Search for the cell housing the specified text and yield its [X, Y] center coordinate. 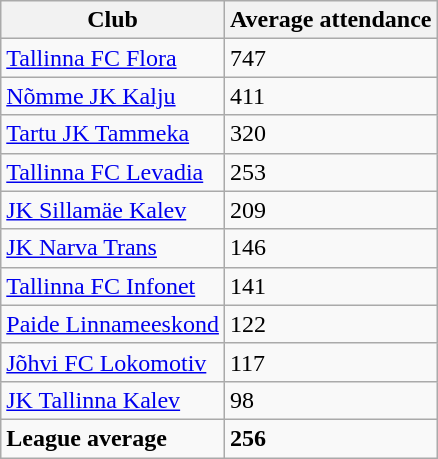
JK Narva Trans [113, 248]
JK Tallinna Kalev [113, 400]
117 [330, 362]
Tartu JK Tammeka [113, 134]
League average [113, 438]
253 [330, 172]
146 [330, 248]
Tallinna FC Levadia [113, 172]
98 [330, 400]
320 [330, 134]
Paide Linnameeskond [113, 324]
JK Sillamäe Kalev [113, 210]
Tallinna FC Flora [113, 58]
209 [330, 210]
Tallinna FC Infonet [113, 286]
Nõmme JK Kalju [113, 96]
122 [330, 324]
411 [330, 96]
Average attendance [330, 20]
141 [330, 286]
747 [330, 58]
Jõhvi FC Lokomotiv [113, 362]
Club [113, 20]
256 [330, 438]
